From the cell containing the given text, extract its center point as [X, Y] coordinate. 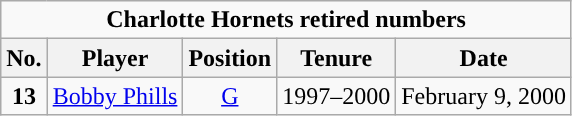
13 [24, 96]
Player [115, 58]
1997–2000 [336, 96]
G [230, 96]
Position [230, 58]
Charlotte Hornets retired numbers [286, 20]
No. [24, 58]
Date [484, 58]
February 9, 2000 [484, 96]
Tenure [336, 58]
Bobby Phills [115, 96]
